Provide the [X, Y] coordinate of the cell's center where the given text is located.  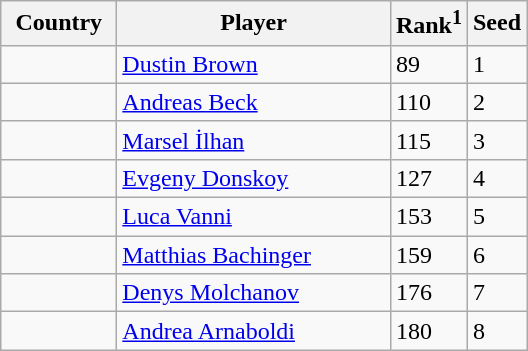
153 [428, 217]
Andrea Arnaboldi [254, 331]
159 [428, 255]
5 [496, 217]
110 [428, 102]
3 [496, 140]
Matthias Bachinger [254, 255]
89 [428, 64]
2 [496, 102]
1 [496, 64]
127 [428, 178]
Denys Molchanov [254, 293]
176 [428, 293]
Seed [496, 24]
115 [428, 140]
Dustin Brown [254, 64]
Evgeny Donskoy [254, 178]
Country [59, 24]
8 [496, 331]
Marsel İlhan [254, 140]
Andreas Beck [254, 102]
Rank1 [428, 24]
Player [254, 24]
4 [496, 178]
Luca Vanni [254, 217]
6 [496, 255]
7 [496, 293]
180 [428, 331]
